Locate the cell with the specified text and output its (X, Y) center coordinate. 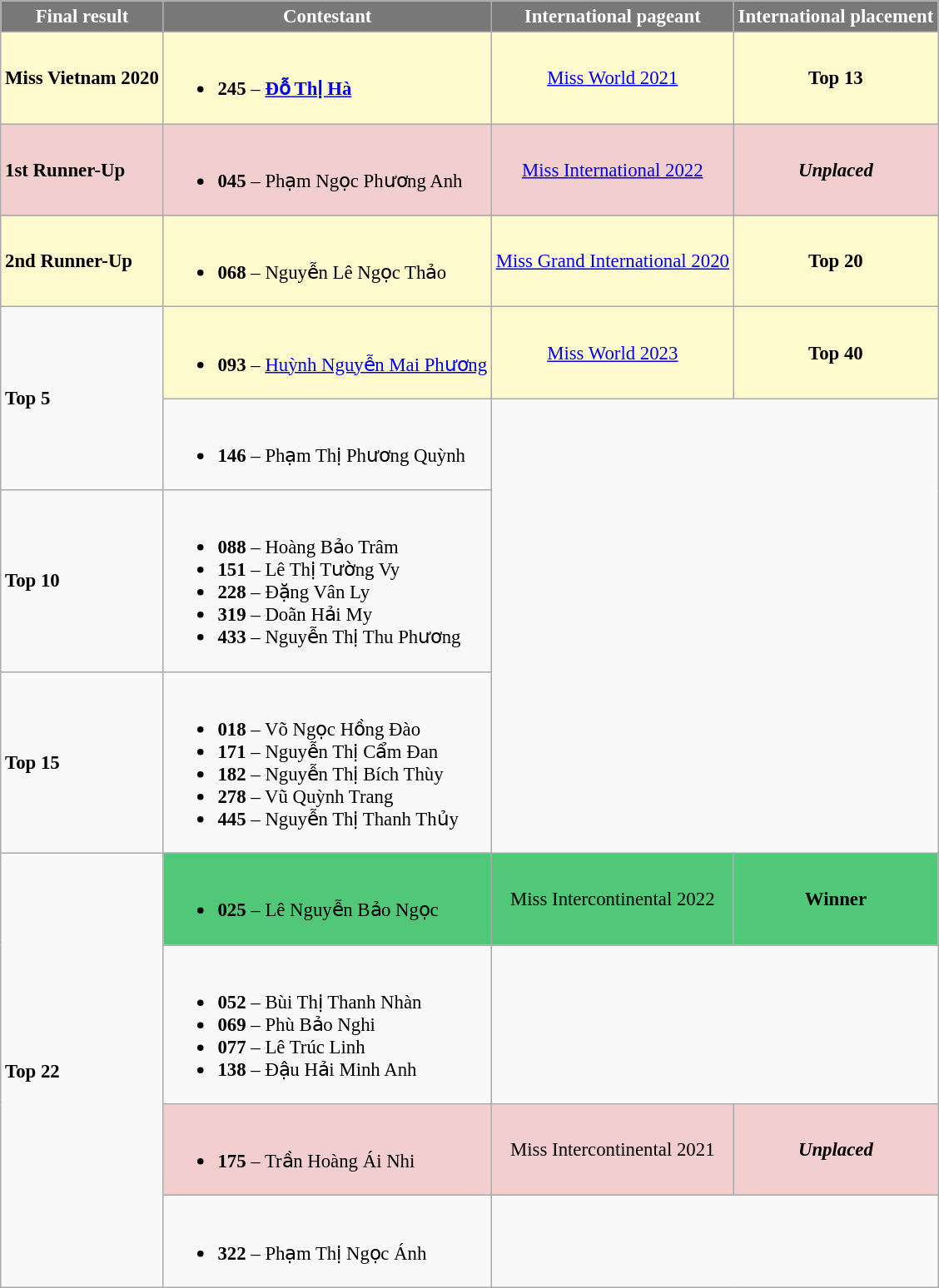
International placement (836, 17)
175 – Trần Hoàng Ái Nhi (327, 1150)
Miss International 2022 (613, 170)
Miss Intercontinental 2022 (613, 899)
International pageant (613, 17)
Top 22 (82, 1071)
1st Runner-Up (82, 170)
2nd Runner-Up (82, 261)
Top 13 (836, 78)
Top 10 (82, 581)
Miss World 2023 (613, 353)
245 – Đỗ Thị Hà (327, 78)
068 – Nguyễn Lê Ngọc Thảo (327, 261)
322 – Phạm Thị Ngọc Ánh (327, 1241)
Miss Intercontinental 2021 (613, 1150)
Top 5 (82, 399)
Winner (836, 899)
Top 15 (82, 762)
025 – Lê Nguyễn Bảo Ngọc (327, 899)
146 – Phạm Thị Phương Quỳnh (327, 444)
Miss World 2021 (613, 78)
093 – Huỳnh Nguyễn Mai Phương (327, 353)
Miss Vietnam 2020 (82, 78)
045 – Phạm Ngọc Phương Anh (327, 170)
Final result (82, 17)
052 – Bùi Thị Thanh Nhàn069 – Phù Bảo Nghi077 – Lê Trúc Linh138 – Đậu Hải Minh Anh (327, 1025)
Miss Grand International 2020 (613, 261)
088 – Hoàng Bảo Trâm151 – Lê Thị Tường Vy228 – Đặng Vân Ly319 – Doãn Hải My433 – Nguyễn Thị Thu Phương (327, 581)
Top 40 (836, 353)
Top 20 (836, 261)
Contestant (327, 17)
018 – Võ Ngọc Hồng Đào171 – Nguyễn Thị Cẩm Đan182 – Nguyễn Thị Bích Thùy278 – Vũ Quỳnh Trang445 – Nguyễn Thị Thanh Thủy (327, 762)
